Determine the (x, y) coordinate at the center of the cell enclosing the given text.  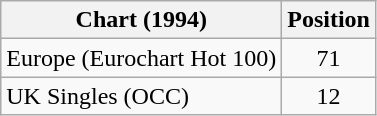
Position (329, 20)
Chart (1994) (142, 20)
71 (329, 58)
Europe (Eurochart Hot 100) (142, 58)
UK Singles (OCC) (142, 96)
12 (329, 96)
